Determine the [x, y] coordinate at the center of the cell enclosing the given text.  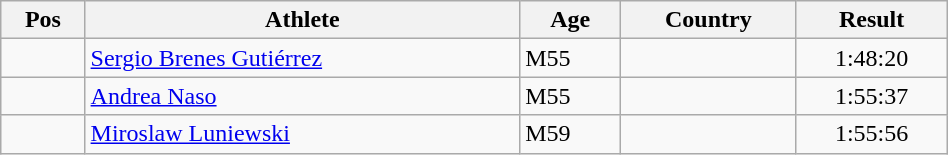
Athlete [302, 20]
Sergio Brenes Gutiérrez [302, 58]
Result [872, 20]
Country [708, 20]
1:55:37 [872, 96]
1:48:20 [872, 58]
Pos [43, 20]
1:55:56 [872, 134]
Miroslaw Luniewski [302, 134]
Andrea Naso [302, 96]
Age [570, 20]
M59 [570, 134]
